Provide the (X, Y) coordinate of the cell's center where the given text is located.  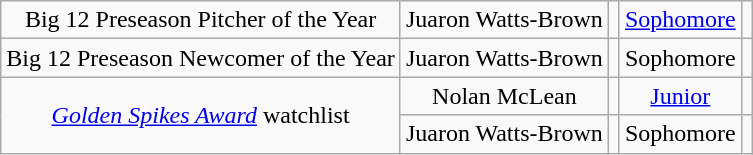
Big 12 Preseason Newcomer of the Year (201, 58)
Nolan McLean (504, 96)
Junior (680, 96)
Big 12 Preseason Pitcher of the Year (201, 20)
Golden Spikes Award watchlist (201, 115)
